Locate the cell with the specified text and output its (x, y) center coordinate. 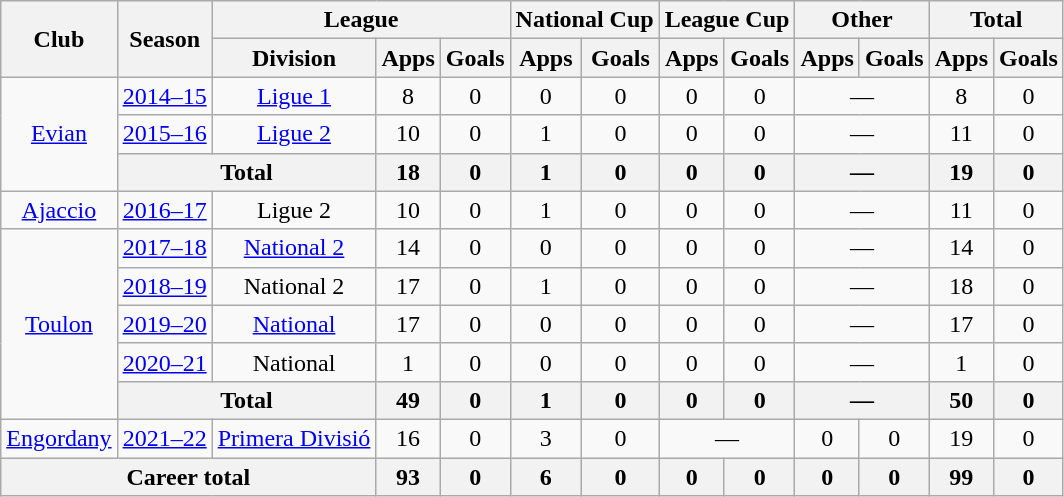
49 (408, 400)
2019–20 (164, 324)
Ajaccio (59, 210)
Ligue 1 (294, 96)
50 (961, 400)
2014–15 (164, 96)
Evian (59, 134)
Season (164, 39)
6 (546, 477)
Club (59, 39)
League Cup (727, 20)
16 (408, 438)
2020–21 (164, 362)
Engordany (59, 438)
2016–17 (164, 210)
League (361, 20)
Other (862, 20)
Primera Divisió (294, 438)
2021–22 (164, 438)
3 (546, 438)
93 (408, 477)
2015–16 (164, 134)
Toulon (59, 324)
99 (961, 477)
Division (294, 58)
National Cup (584, 20)
2018–19 (164, 286)
Career total (188, 477)
2017–18 (164, 248)
